Scan for the cell matching the given text and deliver its [X, Y] coordinate at center. 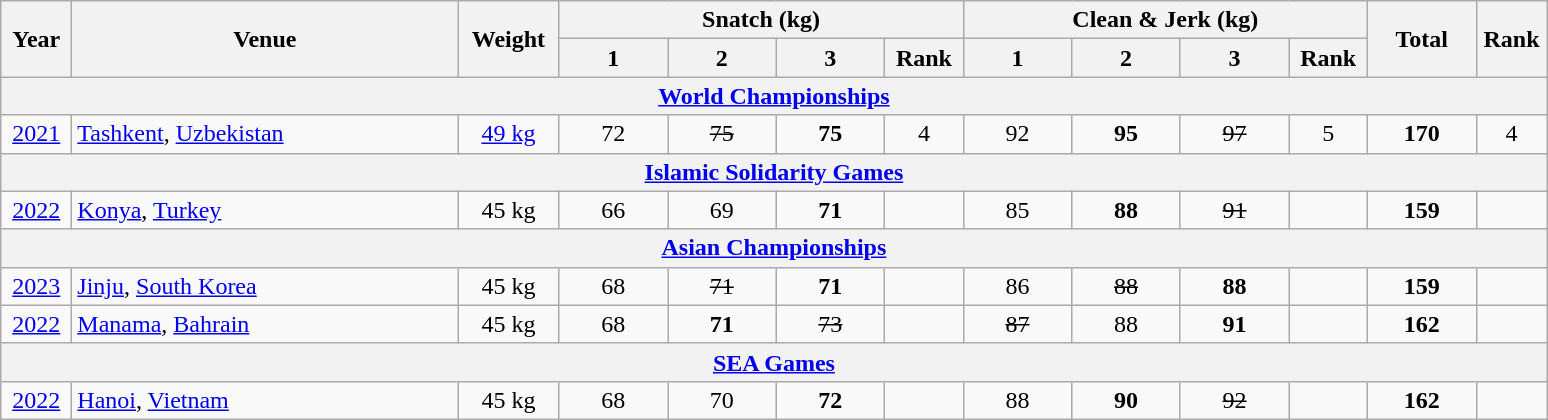
Asian Championships [774, 248]
Clean & Jerk (kg) [1165, 20]
49 kg [508, 134]
69 [722, 210]
85 [1018, 210]
Manama, Bahrain [265, 324]
Weight [508, 39]
95 [1126, 134]
2023 [36, 286]
2021 [36, 134]
Jinju, South Korea [265, 286]
73 [830, 324]
86 [1018, 286]
97 [1234, 134]
Tashkent, Uzbekistan [265, 134]
Venue [265, 39]
Konya, Turkey [265, 210]
170 [1422, 134]
Year [36, 39]
70 [722, 400]
SEA Games [774, 362]
66 [614, 210]
5 [1328, 134]
Snatch (kg) [761, 20]
Total [1422, 39]
World Championships [774, 96]
Hanoi, Vietnam [265, 400]
87 [1018, 324]
Islamic Solidarity Games [774, 172]
90 [1126, 400]
